Find where the given text appears and provide that cell's center as [x, y] coordinate. 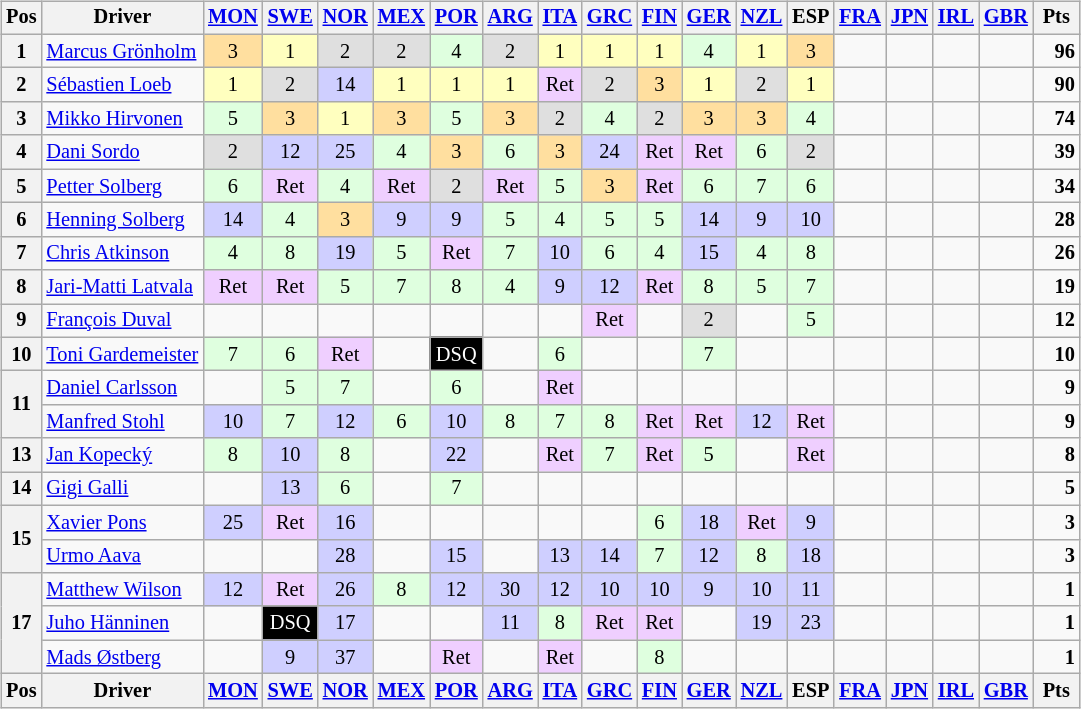
16 [346, 522]
Juho Hänninen [122, 623]
Sébastien Loeb [122, 85]
96 [1056, 51]
Daniel Carlsson [122, 388]
Xavier Pons [122, 522]
Toni Gardemeister [122, 354]
Mikko Hirvonen [122, 119]
Henning Solberg [122, 220]
Gigi Galli [122, 489]
34 [1056, 186]
22 [456, 455]
Petter Solberg [122, 186]
24 [610, 152]
23 [810, 623]
Mads Østberg [122, 657]
Matthew Wilson [122, 590]
Marcus Grönholm [122, 51]
39 [1056, 152]
37 [346, 657]
Jan Kopecký [122, 455]
Jari-Matti Latvala [122, 287]
74 [1056, 119]
90 [1056, 85]
Dani Sordo [122, 152]
Urmo Aava [122, 556]
30 [510, 590]
Manfred Stohl [122, 422]
François Duval [122, 321]
Chris Atkinson [122, 253]
